From the cell containing the given text, extract its center point as [X, Y] coordinate. 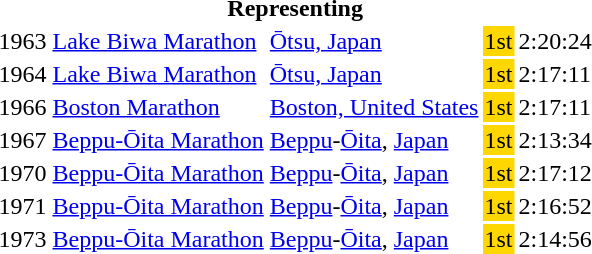
Boston, United States [374, 107]
Boston Marathon [158, 107]
